Search for the cell housing the specified text and yield its [x, y] center coordinate. 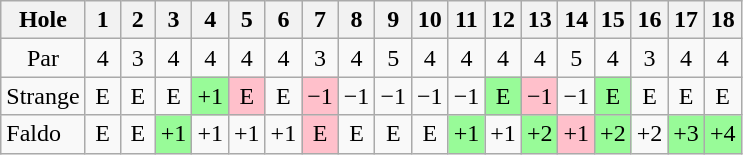
Faldo [43, 134]
Hole [43, 20]
8 [356, 20]
6 [284, 20]
15 [614, 20]
14 [576, 20]
13 [540, 20]
18 [722, 20]
2 [138, 20]
+4 [722, 134]
12 [504, 20]
10 [430, 20]
Strange [43, 96]
17 [686, 20]
1 [102, 20]
+3 [686, 134]
Par [43, 58]
7 [320, 20]
9 [394, 20]
16 [650, 20]
11 [466, 20]
